Provide the [x, y] coordinate of the cell's center where the given text is located.  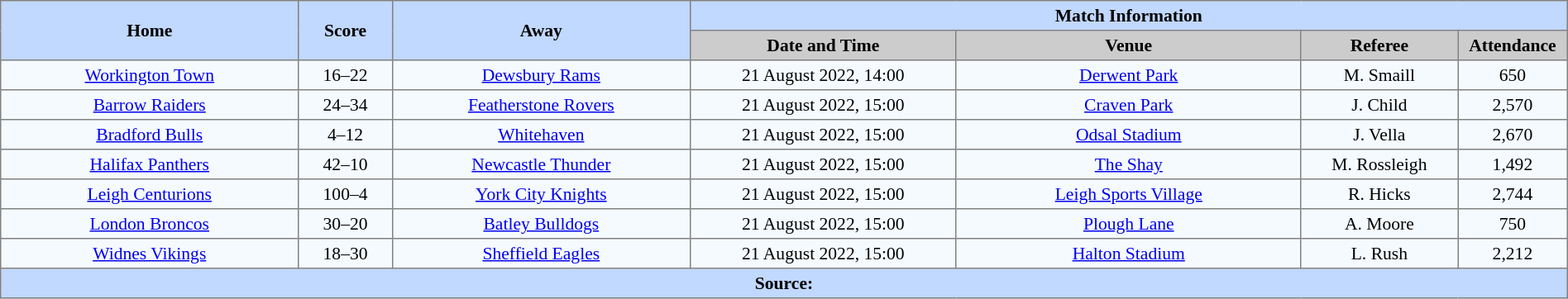
2,570 [1513, 105]
1,492 [1513, 164]
Leigh Sports Village [1128, 194]
42–10 [346, 164]
London Broncos [150, 224]
18–30 [346, 254]
Plough Lane [1128, 224]
Halton Stadium [1128, 254]
Leigh Centurions [150, 194]
750 [1513, 224]
Barrow Raiders [150, 105]
M. Rossleigh [1379, 164]
2,670 [1513, 135]
24–34 [346, 105]
Batley Bulldogs [541, 224]
Away [541, 31]
Dewsbury Rams [541, 75]
Referee [1379, 45]
Newcastle Thunder [541, 164]
Widnes Vikings [150, 254]
4–12 [346, 135]
Sheffield Eagles [541, 254]
Featherstone Rovers [541, 105]
M. Smaill [1379, 75]
Halifax Panthers [150, 164]
16–22 [346, 75]
Score [346, 31]
Derwent Park [1128, 75]
Whitehaven [541, 135]
21 August 2022, 14:00 [823, 75]
Workington Town [150, 75]
L. Rush [1379, 254]
R. Hicks [1379, 194]
2,212 [1513, 254]
Date and Time [823, 45]
650 [1513, 75]
York City Knights [541, 194]
Match Information [1128, 16]
Source: [784, 283]
100–4 [346, 194]
Craven Park [1128, 105]
Bradford Bulls [150, 135]
Odsal Stadium [1128, 135]
J. Vella [1379, 135]
2,744 [1513, 194]
J. Child [1379, 105]
Home [150, 31]
A. Moore [1379, 224]
30–20 [346, 224]
Venue [1128, 45]
The Shay [1128, 164]
Attendance [1513, 45]
